Return (X, Y) of the center of cell containing provided text 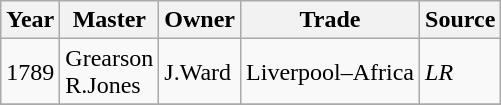
J.Ward (200, 72)
1789 (30, 72)
GrearsonR.Jones (110, 72)
Owner (200, 20)
Liverpool–Africa (330, 72)
Source (460, 20)
Master (110, 20)
Year (30, 20)
LR (460, 72)
Trade (330, 20)
